Locate the cell with the specified text and output its [X, Y] center coordinate. 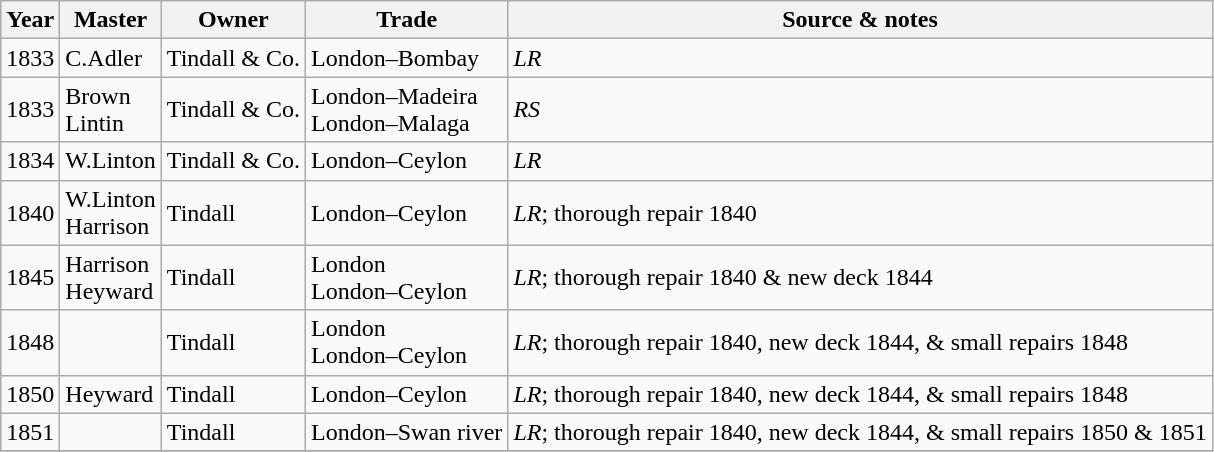
RS [860, 110]
London–MadeiraLondon–Malaga [407, 110]
London–Bombay [407, 58]
W.Linton [111, 161]
London–Swan river [407, 432]
1834 [30, 161]
Source & notes [860, 20]
1848 [30, 342]
1850 [30, 394]
Owner [233, 20]
HarrisonHeyward [111, 278]
Master [111, 20]
1845 [30, 278]
LR; thorough repair 1840 [860, 212]
C.Adler [111, 58]
LR; thorough repair 1840 & new deck 1844 [860, 278]
Heyward [111, 394]
LR; thorough repair 1840, new deck 1844, & small repairs 1850 & 1851 [860, 432]
W.LintonHarrison [111, 212]
Year [30, 20]
1851 [30, 432]
Trade [407, 20]
1840 [30, 212]
BrownLintin [111, 110]
